Locate the cell with the specified text and output its [X, Y] center coordinate. 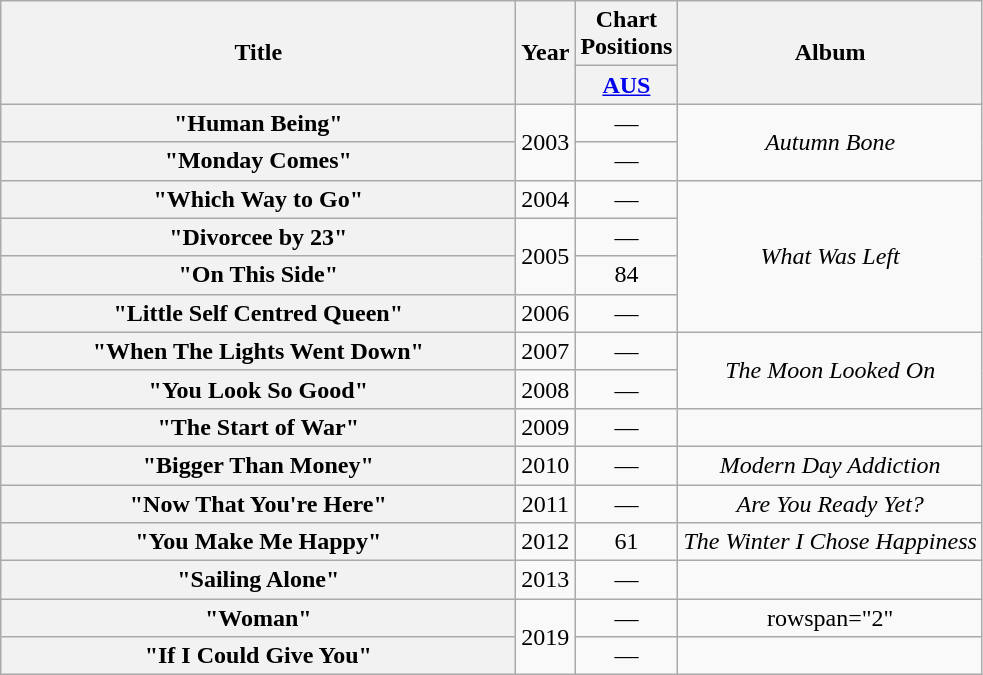
"Divorcee by 23" [258, 237]
2011 [546, 503]
"Bigger Than Money" [258, 465]
2012 [546, 542]
61 [626, 542]
"You Make Me Happy" [258, 542]
Album [830, 52]
2008 [546, 389]
"Sailing Alone" [258, 580]
Autumn Bone [830, 142]
2005 [546, 256]
rowspan="2" [830, 618]
The Moon Looked On [830, 370]
"Human Being" [258, 123]
"When The Lights Went Down" [258, 351]
2006 [546, 313]
Modern Day Addiction [830, 465]
"The Start of War" [258, 427]
Are You Ready Yet? [830, 503]
AUS [626, 85]
84 [626, 275]
2003 [546, 142]
"On This Side" [258, 275]
Chart Positions [626, 34]
"Little Self Centred Queen" [258, 313]
"Monday Comes" [258, 161]
"If I Could Give You" [258, 656]
2013 [546, 580]
"You Look So Good" [258, 389]
What Was Left [830, 256]
Title [258, 52]
Year [546, 52]
The Winter I Chose Happiness [830, 542]
2010 [546, 465]
"Woman" [258, 618]
2009 [546, 427]
2007 [546, 351]
"Which Way to Go" [258, 199]
"Now That You're Here" [258, 503]
2019 [546, 637]
2004 [546, 199]
